Extract the (x, y) coordinate from the center of the cell holding the provided text.  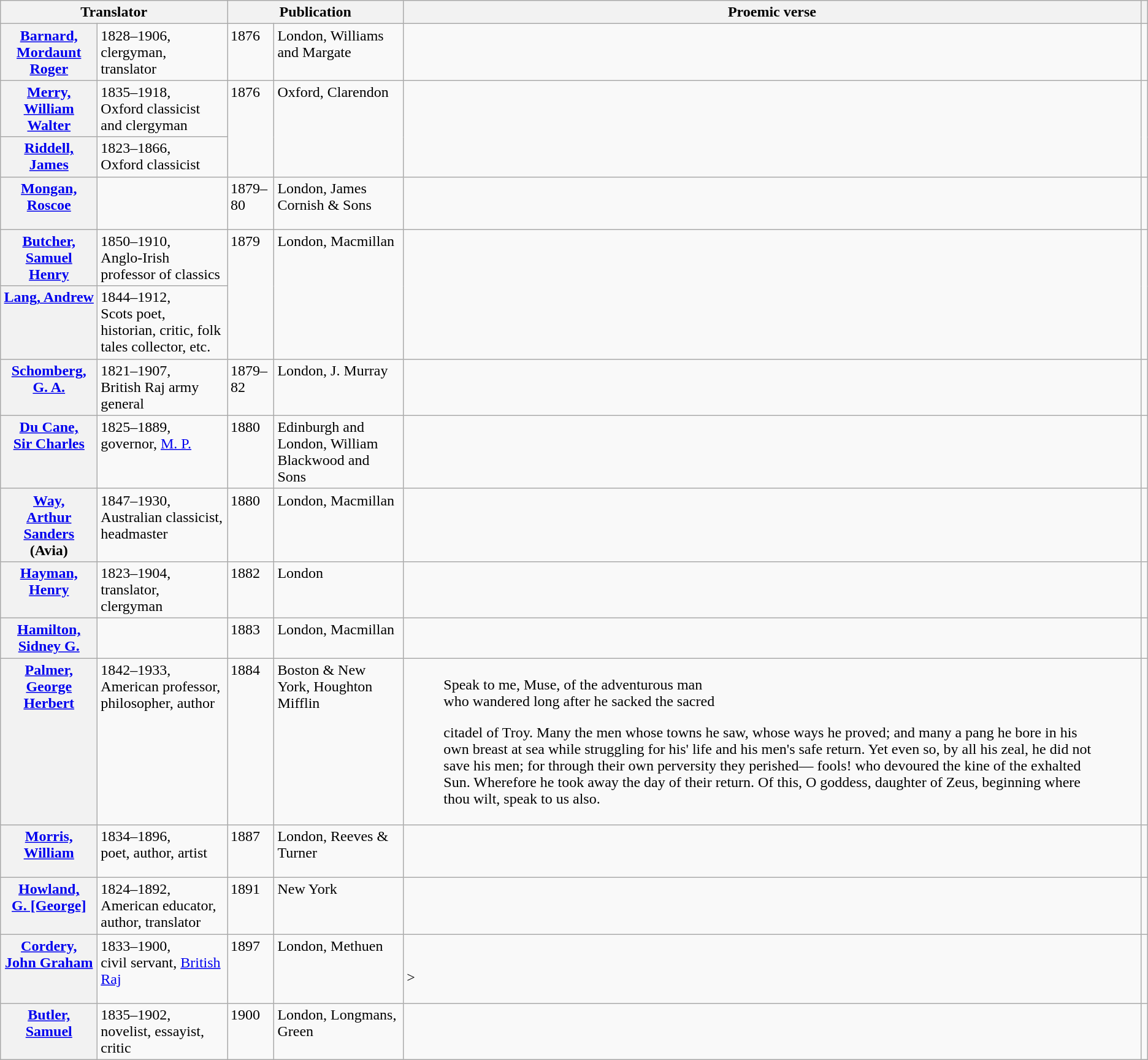
Lang, Andrew (49, 323)
1835–1902,novelist, essayist, critic (163, 1032)
Edinburgh and London, William Blackwood and Sons (339, 451)
Cordery,John Graham (49, 969)
Howland,G. [George] (49, 906)
Butler,Samuel (49, 1032)
Oxford, Clarendon (339, 129)
London, Methuen (339, 969)
> (772, 969)
1882 (251, 590)
1883 (251, 638)
Riddell, James (49, 157)
1879–80 (251, 203)
Hamilton,Sidney G. (49, 638)
1879 (251, 294)
1847–1930,Australian classicist, headmaster (163, 525)
Publication (315, 12)
Proemic verse (772, 12)
1887 (251, 851)
1844–1912,Scots poet, historian, critic, folk tales collector, etc. (163, 323)
1825–1889,governor, M. P. (163, 451)
1879–82 (251, 387)
1821–1907,British Raj army general (163, 387)
1828–1906,clergyman, translator (163, 52)
1884 (251, 741)
London, Williams and Margate (339, 52)
1824–1892,American educator, author, translator (163, 906)
1835–1918,Oxford classicist and clergyman (163, 109)
Morris,William (49, 851)
Butcher,Samuel Henry (49, 258)
Translator (114, 12)
1834–1896,poet, author, artist (163, 851)
London, Longmans, Green (339, 1032)
Palmer,George Herbert (49, 741)
1842–1933,American professor, philosopher, author (163, 741)
Boston & New York, Houghton Mifflin (339, 741)
London, J. Murray (339, 387)
1833–1900,civil servant, British Raj (163, 969)
London, Reeves & Turner (339, 851)
Hayman,Henry (49, 590)
1823–1904,translator, clergyman (163, 590)
1897 (251, 969)
London, James Cornish & Sons (339, 203)
Du Cane,Sir Charles (49, 451)
1823–1866,Oxford classicist (163, 157)
Schomberg,G. A. (49, 387)
Barnard,Mordaunt Roger (49, 52)
Way,Arthur Sanders (Avia) (49, 525)
1891 (251, 906)
Mongan,Roscoe (49, 203)
1850–1910,Anglo-Irish professor of classics (163, 258)
1900 (251, 1032)
London (339, 590)
New York (339, 906)
Merry, William Walter (49, 109)
